Output the (x, y) coordinate of the center of the cell containing the given text.  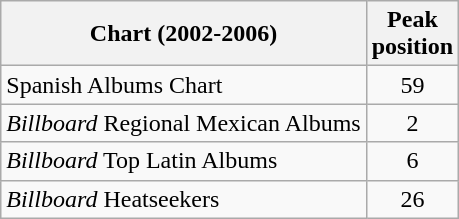
59 (412, 85)
Billboard Top Latin Albums (184, 161)
Spanish Albums Chart (184, 85)
Billboard Regional Mexican Albums (184, 123)
Billboard Heatseekers (184, 199)
26 (412, 199)
Chart (2002-2006) (184, 34)
Peakposition (412, 34)
2 (412, 123)
6 (412, 161)
